Scan for the cell matching the given text and deliver its (X, Y) coordinate at center. 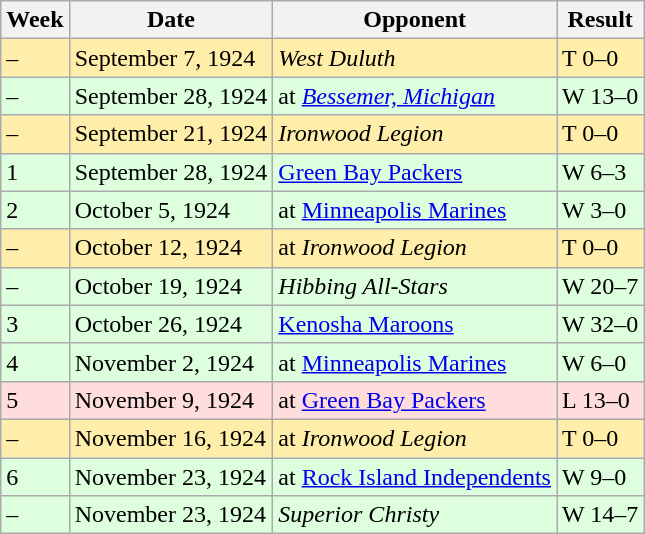
at Green Bay Packers (415, 400)
W 9–0 (600, 477)
West Duluth (415, 58)
Ironwood Legion (415, 134)
Green Bay Packers (415, 172)
6 (35, 477)
W 20–7 (600, 286)
Date (171, 20)
October 19, 1924 (171, 286)
September 21, 1924 (171, 134)
November 2, 1924 (171, 362)
Week (35, 20)
October 26, 1924 (171, 324)
W 3–0 (600, 210)
October 5, 1924 (171, 210)
2 (35, 210)
October 12, 1924 (171, 248)
Opponent (415, 20)
4 (35, 362)
November 9, 1924 (171, 400)
W 13–0 (600, 96)
W 32–0 (600, 324)
L 13–0 (600, 400)
September 7, 1924 (171, 58)
3 (35, 324)
at Rock Island Independents (415, 477)
W 6–3 (600, 172)
at Bessemer, Michigan (415, 96)
Kenosha Maroons (415, 324)
5 (35, 400)
Superior Christy (415, 515)
Hibbing All-Stars (415, 286)
November 16, 1924 (171, 438)
W 14–7 (600, 515)
1 (35, 172)
Result (600, 20)
W 6–0 (600, 362)
